Capture the cell that displays the provided text and extract its (X, Y) central coordinate. 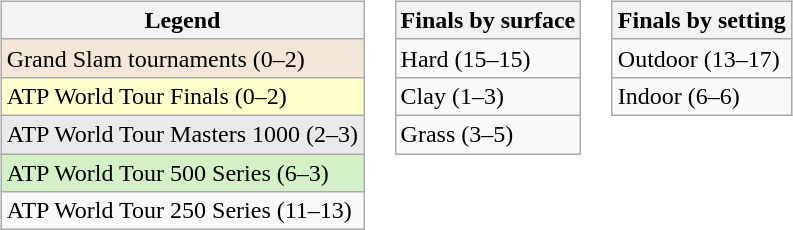
Grass (3–5) (488, 134)
ATP World Tour Finals (0–2) (182, 96)
Hard (15–15) (488, 58)
ATP World Tour 500 Series (6–3) (182, 173)
Legend (182, 20)
Finals by surface (488, 20)
ATP World Tour Masters 1000 (2–3) (182, 134)
ATP World Tour 250 Series (11–13) (182, 211)
Indoor (6–6) (702, 96)
Finals by setting (702, 20)
Clay (1–3) (488, 96)
Outdoor (13–17) (702, 58)
Grand Slam tournaments (0–2) (182, 58)
